Capture the cell that displays the provided text and extract its [x, y] central coordinate. 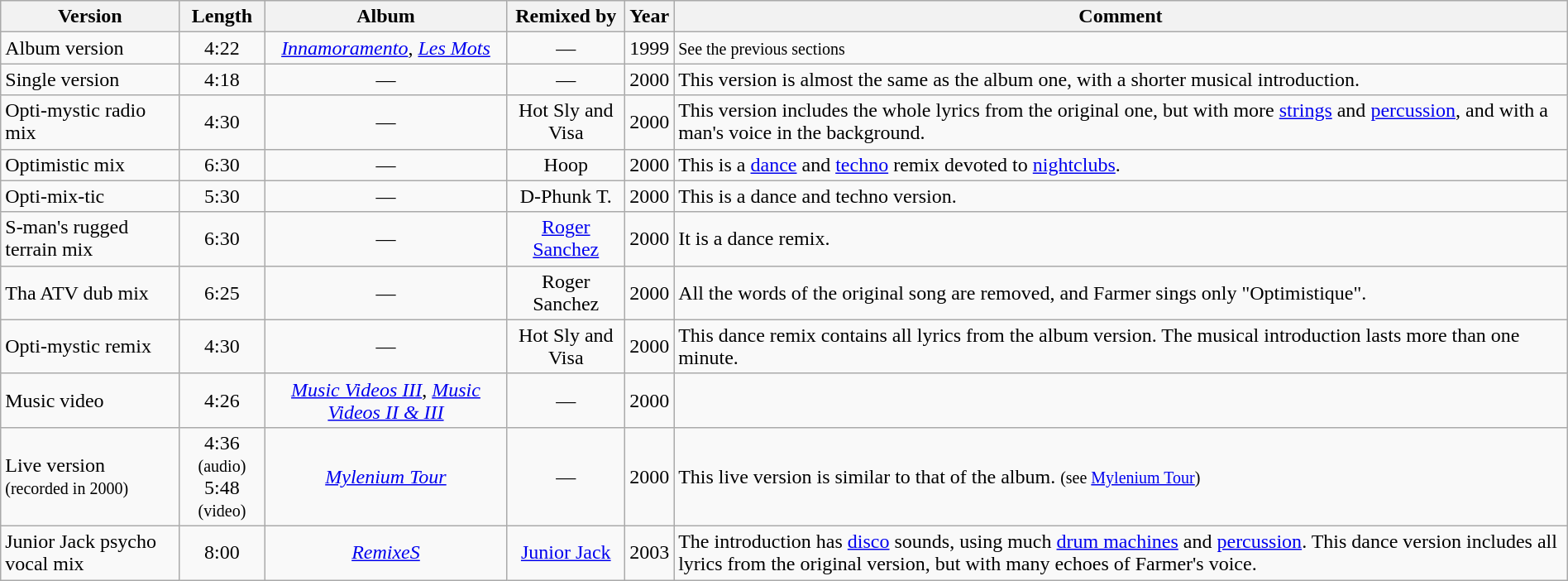
Version [90, 17]
This is a dance and techno version. [1121, 196]
See the previous sections [1121, 48]
4:22 [222, 48]
RemixeS [385, 553]
Innamoramento, Les Mots [385, 48]
4:36 (audio) 5:48 (video) [222, 477]
This version is almost the same as the album one, with a shorter musical introduction. [1121, 79]
Opti-mystic radio mix [90, 122]
Remixed by [566, 17]
It is a dance remix. [1121, 238]
This dance remix contains all lyrics from the album version. The musical introduction lasts more than one minute. [1121, 346]
Single version [90, 79]
Junior Jack [566, 553]
4:26 [222, 401]
Length [222, 17]
Year [650, 17]
Junior Jack psycho vocal mix [90, 553]
Live version (recorded in 2000) [90, 477]
2003 [650, 553]
S-man's rugged terrain mix [90, 238]
Album [385, 17]
5:30 [222, 196]
This live version is similar to that of the album. (see Mylenium Tour) [1121, 477]
Mylenium Tour [385, 477]
This is a dance and techno remix devoted to nightclubs. [1121, 165]
Music video [90, 401]
1999 [650, 48]
Optimistic mix [90, 165]
This version includes the whole lyrics from the original one, but with more strings and percussion, and with a man's voice in the background. [1121, 122]
Hoop [566, 165]
8:00 [222, 553]
All the words of the original song are removed, and Farmer sings only "Optimistique". [1121, 293]
Tha ATV dub mix [90, 293]
Comment [1121, 17]
6:25 [222, 293]
Opti-mix-tic [90, 196]
Opti-mystic remix [90, 346]
D-Phunk T. [566, 196]
Album version [90, 48]
4:18 [222, 79]
Music Videos III, Music Videos II & III [385, 401]
